Search for the cell housing the specified text and yield its (x, y) center coordinate. 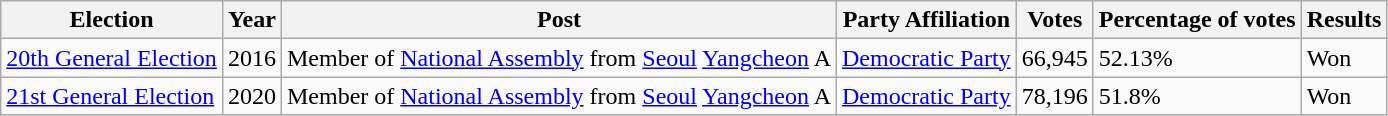
51.8% (1197, 96)
Post (558, 20)
78,196 (1054, 96)
Votes (1054, 20)
2020 (252, 96)
Party Affiliation (927, 20)
Election (112, 20)
52.13% (1197, 58)
21st General Election (112, 96)
20th General Election (112, 58)
66,945 (1054, 58)
Year (252, 20)
2016 (252, 58)
Results (1344, 20)
Percentage of votes (1197, 20)
